For the text-containing cell, return its midpoint in [x, y] coordinate format. 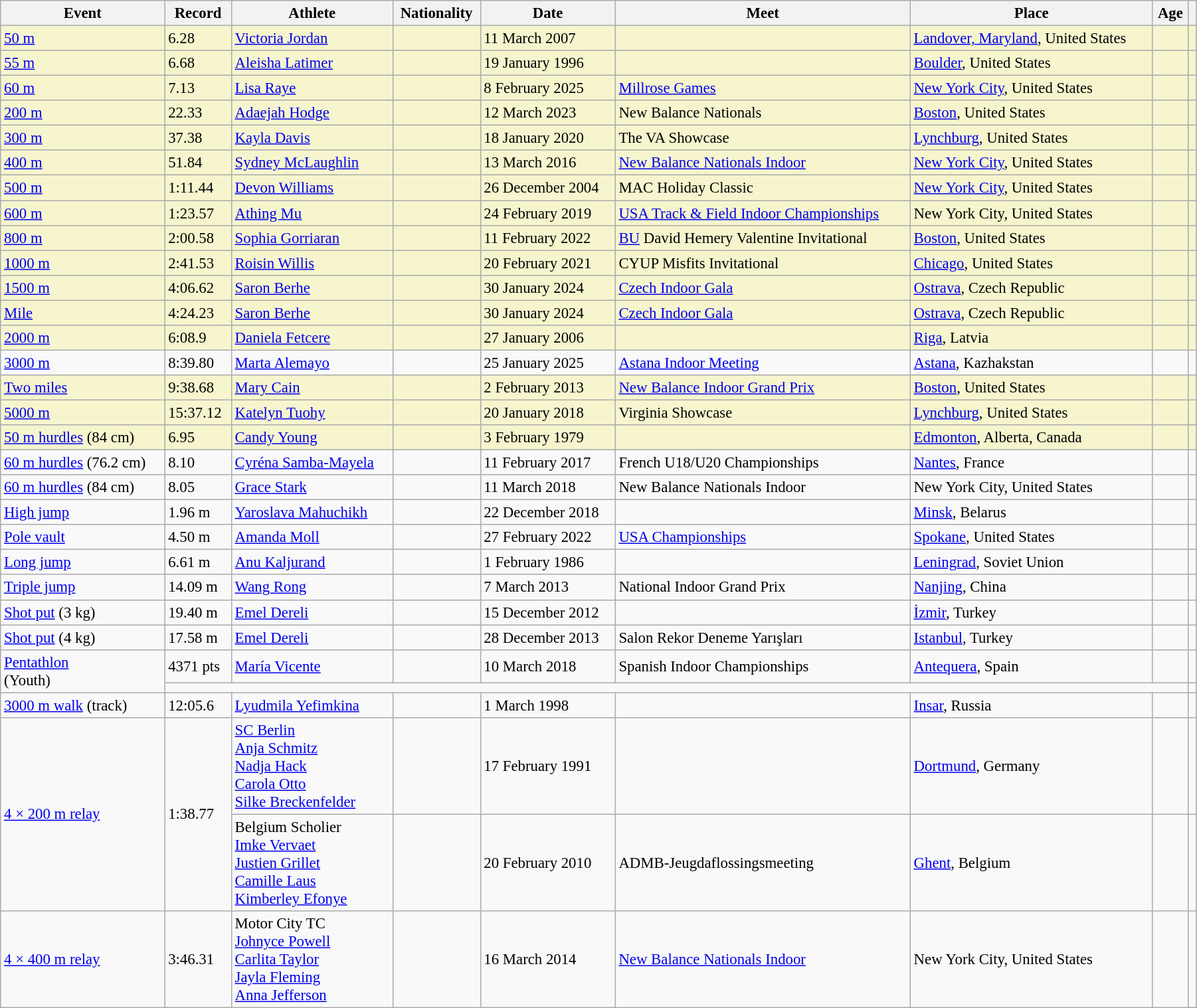
İzmir, Turkey [1031, 612]
1 February 1986 [547, 562]
16 March 2014 [547, 960]
2:41.53 [198, 263]
Dortmund, Germany [1031, 766]
Pole vault [82, 537]
22 December 2018 [547, 513]
8:39.80 [198, 363]
Amanda Moll [312, 537]
3 February 1979 [547, 438]
Aleisha Latimer [312, 63]
Antequera, Spain [1031, 666]
15 December 2012 [547, 612]
Landover, Maryland, United States [1031, 39]
22.33 [198, 113]
MAC Holiday Classic [763, 188]
Meet [763, 13]
19 January 1996 [547, 63]
Shot put (4 kg) [82, 637]
27 January 2006 [547, 338]
28 December 2013 [547, 637]
4:24.23 [198, 313]
1:23.57 [198, 213]
Victoria Jordan [312, 39]
Kayla Davis [312, 138]
400 m [82, 163]
SC BerlinAnja SchmitzNadja HackCarola OttoSilke Breckenfelder [312, 766]
8.05 [198, 487]
Grace Stark [312, 487]
4:06.62 [198, 288]
7 March 2013 [547, 588]
25 January 2025 [547, 363]
Millrose Games [763, 88]
Astana, Kazhakstan [1031, 363]
60 m hurdles (84 cm) [82, 487]
Marta Alemayo [312, 363]
Spokane, United States [1031, 537]
High jump [82, 513]
Nanjing, China [1031, 588]
6.28 [198, 39]
ADMB-Jeugdaflossingsmeeting [763, 863]
Two miles [82, 388]
Long jump [82, 562]
3000 m [82, 363]
17.58 m [198, 637]
Ghent, Belgium [1031, 863]
Athing Mu [312, 213]
María Vicente [312, 666]
60 m hurdles (76.2 cm) [82, 463]
Record [198, 13]
Wang Rong [312, 588]
20 February 2010 [547, 863]
Mary Cain [312, 388]
Spanish Indoor Championships [763, 666]
Boulder, United States [1031, 63]
27 February 2022 [547, 537]
Devon Williams [312, 188]
National Indoor Grand Prix [763, 588]
1:38.77 [198, 814]
200 m [82, 113]
600 m [82, 213]
10 March 2018 [547, 666]
8 February 2025 [547, 88]
Sydney McLaughlin [312, 163]
12 March 2023 [547, 113]
4.50 m [198, 537]
The VA Showcase [763, 138]
Lyudmila Yefimkina [312, 705]
4 × 200 m relay [82, 814]
20 February 2021 [547, 263]
New Balance Nationals [763, 113]
6.68 [198, 63]
New Balance Indoor Grand Prix [763, 388]
6.95 [198, 438]
8.10 [198, 463]
Place [1031, 13]
14.09 m [198, 588]
300 m [82, 138]
Mile [82, 313]
Adaejah Hodge [312, 113]
11 February 2017 [547, 463]
800 m [82, 238]
6.61 m [198, 562]
Nationality [436, 13]
Edmonton, Alberta, Canada [1031, 438]
3:46.31 [198, 960]
1500 m [82, 288]
37.38 [198, 138]
Leningrad, Soviet Union [1031, 562]
500 m [82, 188]
USA Championships [763, 537]
Triple jump [82, 588]
Event [82, 13]
Lisa Raye [312, 88]
Motor City TCJohnyce PowellCarlita TaylorJayla FlemingAnna Jefferson [312, 960]
17 February 1991 [547, 766]
Chicago, United States [1031, 263]
12:05.6 [198, 705]
1 March 1998 [547, 705]
50 m [82, 39]
Insar, Russia [1031, 705]
11 February 2022 [547, 238]
Nantes, France [1031, 463]
7.13 [198, 88]
Pentathlon(Youth) [82, 671]
4371 pts [198, 666]
1000 m [82, 263]
26 December 2004 [547, 188]
Roisin Willis [312, 263]
Minsk, Belarus [1031, 513]
2 February 2013 [547, 388]
3000 m walk (track) [82, 705]
USA Track & Field Indoor Championships [763, 213]
50 m hurdles (84 cm) [82, 438]
Belgium ScholierImke VervaetJustien GrilletCamille LausKimberley Efonye [312, 863]
Candy Young [312, 438]
Cyréna Samba-Mayela [312, 463]
CYUP Misfits Invitational [763, 263]
51.84 [198, 163]
60 m [82, 88]
Athlete [312, 13]
1:11.44 [198, 188]
11 March 2007 [547, 39]
Sophia Gorriaran [312, 238]
Astana Indoor Meeting [763, 363]
Daniela Fetcere [312, 338]
11 March 2018 [547, 487]
20 January 2018 [547, 412]
19.40 m [198, 612]
Yaroslava Mahuchikh [312, 513]
Virginia Showcase [763, 412]
Shot put (3 kg) [82, 612]
2000 m [82, 338]
Riga, Latvia [1031, 338]
1.96 m [198, 513]
9:38.68 [198, 388]
Istanbul, Turkey [1031, 637]
24 February 2019 [547, 213]
15:37.12 [198, 412]
13 March 2016 [547, 163]
French U18/U20 Championships [763, 463]
Date [547, 13]
Age [1170, 13]
BU David Hemery Valentine Invitational [763, 238]
Salon Rekor Deneme Yarışları [763, 637]
55 m [82, 63]
2:00.58 [198, 238]
Anu Kaljurand [312, 562]
6:08.9 [198, 338]
18 January 2020 [547, 138]
4 × 400 m relay [82, 960]
5000 m [82, 412]
Katelyn Tuohy [312, 412]
